Pinpoint the cell where the given text exists, returning its (X, Y) midpoint coordinate. 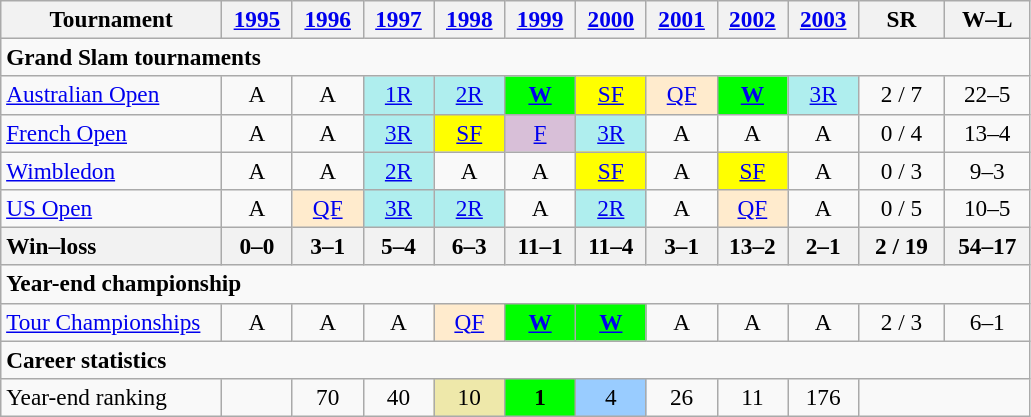
2–1 (824, 246)
1996 (328, 19)
6–1 (987, 322)
10–5 (987, 208)
Career statistics (516, 359)
70 (328, 397)
0 / 3 (902, 170)
22–5 (987, 95)
Wimbledon (112, 170)
5–4 (398, 246)
1997 (398, 19)
4 (610, 397)
2000 (610, 19)
0 / 5 (902, 208)
26 (682, 397)
2 / 19 (902, 246)
1995 (258, 19)
2002 (752, 19)
Year-end championship (516, 284)
W–L (987, 19)
6–3 (470, 246)
1R (398, 95)
176 (824, 397)
13–2 (752, 246)
US Open (112, 208)
1998 (470, 19)
Tournament (112, 19)
2 / 7 (902, 95)
F (540, 133)
Win–loss (112, 246)
2001 (682, 19)
40 (398, 397)
0–0 (258, 246)
54–17 (987, 246)
11 (752, 397)
0 / 4 (902, 133)
9–3 (987, 170)
Australian Open (112, 95)
Grand Slam tournaments (516, 57)
11–1 (540, 246)
1 (540, 397)
2 / 3 (902, 322)
Year-end ranking (112, 397)
French Open (112, 133)
11–4 (610, 246)
10 (470, 397)
1999 (540, 19)
2003 (824, 19)
Tour Championships (112, 322)
13–4 (987, 133)
SR (902, 19)
